From the cell containing the given text, extract its center point as [x, y] coordinate. 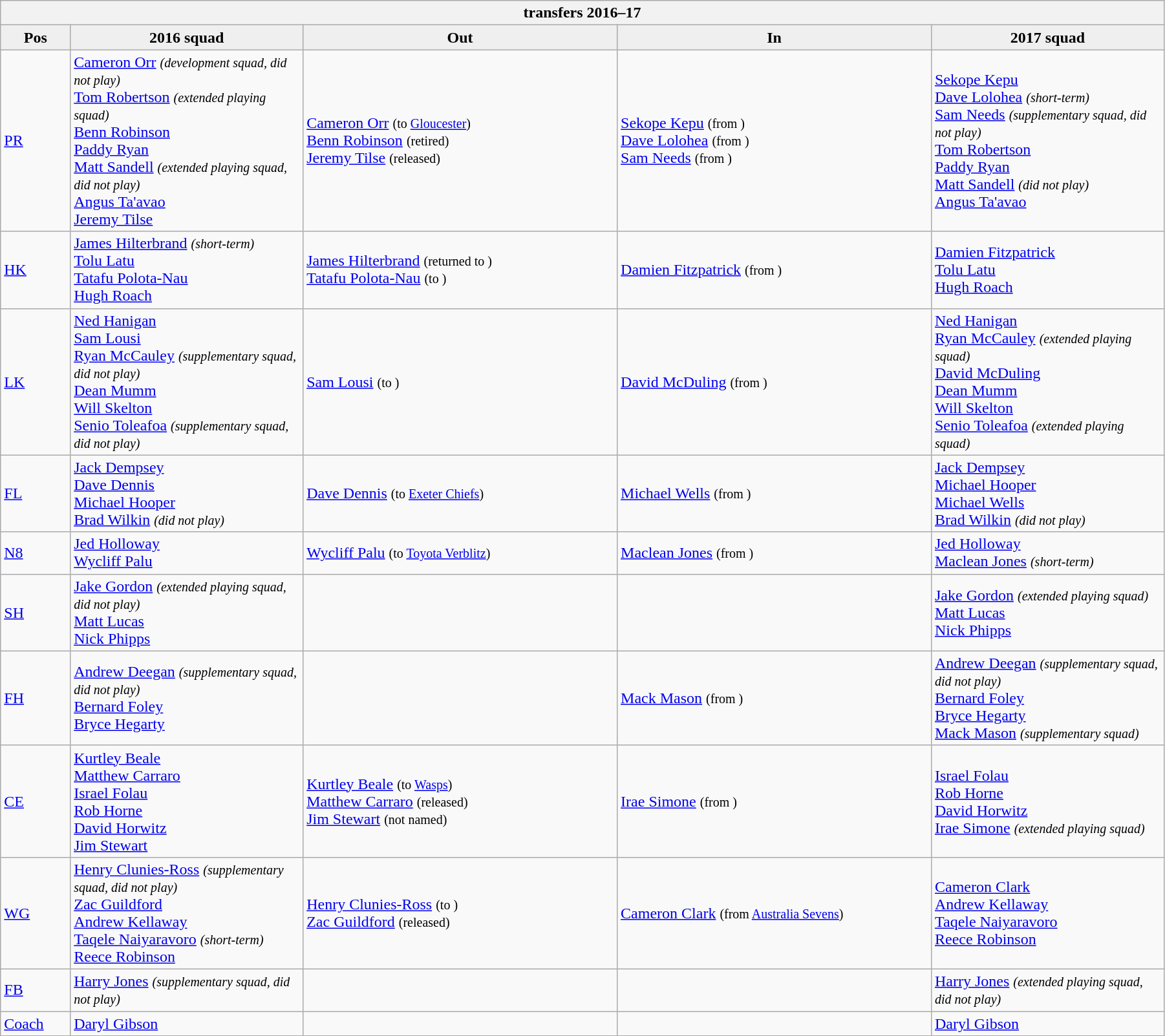
Jack Dempsey Dave Dennis Michael Hooper Brad Wilkin (did not play) [187, 494]
Damien Fitzpatrick (from ) [775, 270]
Harry Jones (extended playing squad, did not play) [1047, 990]
PR [36, 141]
LK [36, 381]
transfers 2016–17 [582, 13]
Damien Fitzpatrick Tolu Latu Hugh Roach [1047, 270]
N8 [36, 553]
2017 squad [1047, 37]
Andrew Deegan (supplementary squad, did not play) Bernard Foley Bryce Hegarty [187, 698]
Coach [36, 1023]
Dave Dennis (to Exeter Chiefs) [460, 494]
Maclean Jones (from ) [775, 553]
Michael Wells (from ) [775, 494]
Pos [36, 37]
Kurtley Beale Matthew Carraro Israel Folau Rob Horne David Horwitz Jim Stewart [187, 801]
Wycliff Palu (to Toyota Verblitz) [460, 553]
Jack Dempsey Michael Hooper Michael Wells Brad Wilkin (did not play) [1047, 494]
CE [36, 801]
Israel Folau Rob Horne David Horwitz Irae Simone (extended playing squad) [1047, 801]
James Hilterbrand (returned to ) Tatafu Polota-Nau (to ) [460, 270]
FL [36, 494]
Out [460, 37]
Sekope Kepu (from ) Dave Lolohea (from ) Sam Needs (from ) [775, 141]
2016 squad [187, 37]
Cameron Clark (from Australia Sevens) [775, 913]
Irae Simone (from ) [775, 801]
Jed Holloway Wycliff Palu [187, 553]
Henry Clunies-Ross (to ) Zac Guildford (released) [460, 913]
FH [36, 698]
FB [36, 990]
David McDuling (from ) [775, 381]
In [775, 37]
SH [36, 613]
Mack Mason (from ) [775, 698]
Cameron Orr (to Gloucester) Benn Robinson (retired) Jeremy Tilse (released) [460, 141]
Jed Holloway Maclean Jones (short-term) [1047, 553]
WG [36, 913]
Andrew Deegan (supplementary squad, did not play) Bernard Foley Bryce Hegarty Mack Mason (supplementary squad) [1047, 698]
Henry Clunies-Ross (supplementary squad, did not play) Zac Guildford Andrew Kellaway Taqele Naiyaravoro (short-term) Reece Robinson [187, 913]
Ned Hanigan Ryan McCauley (extended playing squad) David McDuling Dean Mumm Will Skelton Senio Toleafoa (extended playing squad) [1047, 381]
Jake Gordon (extended playing squad, did not play) Matt Lucas Nick Phipps [187, 613]
Ned Hanigan Sam Lousi Ryan McCauley (supplementary squad, did not play) Dean Mumm Will Skelton Senio Toleafoa (supplementary squad, did not play) [187, 381]
James Hilterbrand (short-term) Tolu Latu Tatafu Polota-Nau Hugh Roach [187, 270]
Harry Jones (supplementary squad, did not play) [187, 990]
HK [36, 270]
Jake Gordon (extended playing squad) Matt Lucas Nick Phipps [1047, 613]
Cameron Clark Andrew Kellaway Taqele Naiyaravoro Reece Robinson [1047, 913]
Kurtley Beale (to Wasps) Matthew Carraro (released) Jim Stewart (not named) [460, 801]
Sam Lousi (to ) [460, 381]
